Extract the (X, Y) coordinate from the center of the cell holding the provided text.  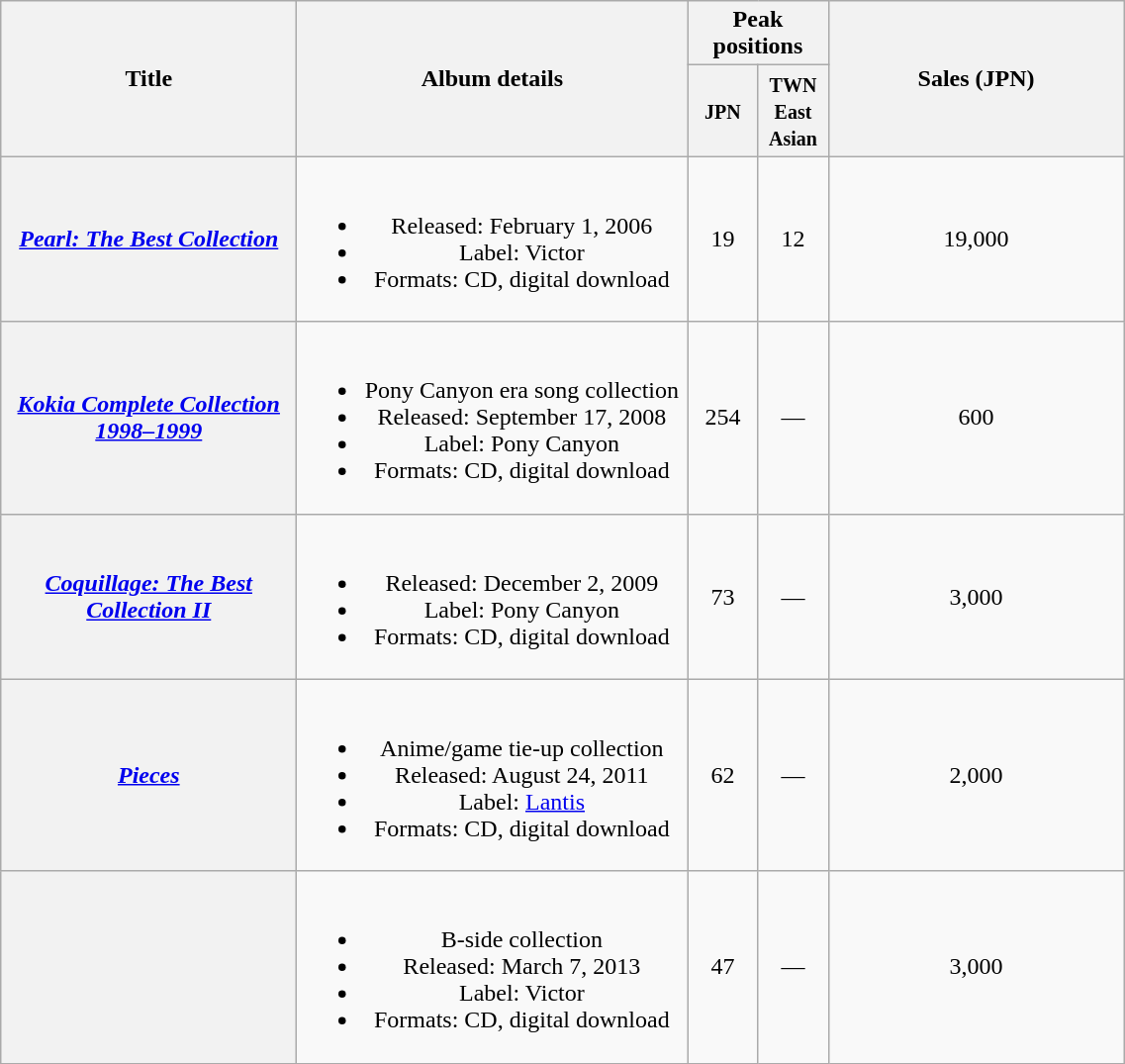
600 (976, 418)
Album details (493, 79)
Pieces (148, 775)
73 (722, 596)
47 (722, 967)
JPN (722, 111)
Kokia Complete Collection 1998–1999 (148, 418)
2,000 (976, 775)
62 (722, 775)
TWN East Asian (794, 111)
12 (794, 240)
19 (722, 240)
Anime/game tie-up collectionReleased: August 24, 2011Label: LantisFormats: CD, digital download (493, 775)
Released: December 2, 2009Label: Pony CanyonFormats: CD, digital download (493, 596)
19,000 (976, 240)
Pony Canyon era song collectionReleased: September 17, 2008Label: Pony CanyonFormats: CD, digital download (493, 418)
B-side collectionReleased: March 7, 2013Label: VictorFormats: CD, digital download (493, 967)
Sales (JPN) (976, 79)
254 (722, 418)
Coquillage: The Best Collection II (148, 596)
Pearl: The Best Collection (148, 240)
Title (148, 79)
Peak positions (758, 34)
Released: February 1, 2006Label: VictorFormats: CD, digital download (493, 240)
